Provide the [x, y] coordinate of the cell's center where the given text is located.  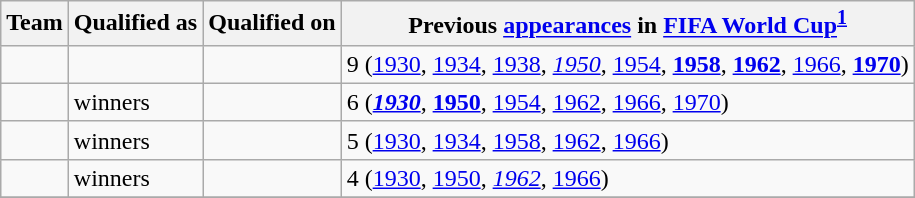
Qualified as [135, 24]
5 (1930, 1934, 1958, 1962, 1966) [628, 140]
Qualified on [272, 24]
4 (1930, 1950, 1962, 1966) [628, 178]
Team [35, 24]
Previous appearances in FIFA World Cup1 [628, 24]
6 (1930, 1950, 1954, 1962, 1966, 1970) [628, 102]
9 (1930, 1934, 1938, 1950, 1954, 1958, 1962, 1966, 1970) [628, 64]
